Search for the cell housing the specified text and yield its (X, Y) center coordinate. 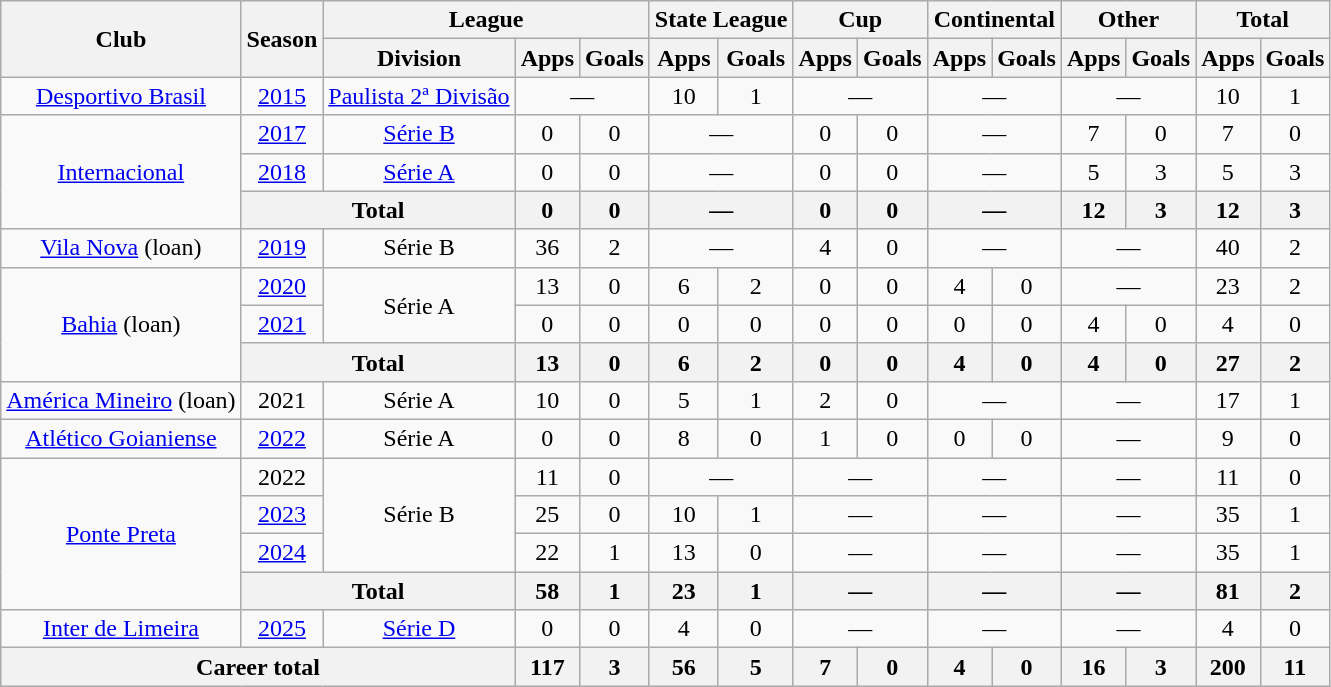
Inter de Limeira (121, 629)
200 (1228, 667)
36 (547, 248)
Série D (419, 629)
Vila Nova (loan) (121, 248)
22 (547, 553)
2025 (282, 629)
State League (721, 20)
Atlético Goianiense (121, 438)
17 (1228, 400)
2024 (282, 553)
2015 (282, 96)
Ponte Preta (121, 534)
81 (1228, 591)
16 (1093, 667)
9 (1228, 438)
8 (684, 438)
Paulista 2ª Divisão (419, 96)
27 (1228, 362)
25 (547, 515)
117 (547, 667)
League (486, 20)
2023 (282, 515)
2018 (282, 172)
Desportivo Brasil (121, 96)
58 (547, 591)
2020 (282, 286)
Club (121, 39)
56 (684, 667)
Other (1128, 20)
40 (1228, 248)
Career total (258, 667)
Division (419, 58)
América Mineiro (loan) (121, 400)
Cup (860, 20)
2017 (282, 134)
2019 (282, 248)
Internacional (121, 172)
Bahia (loan) (121, 324)
Season (282, 39)
Continental (994, 20)
